Return [X, Y] of the center of cell containing provided text 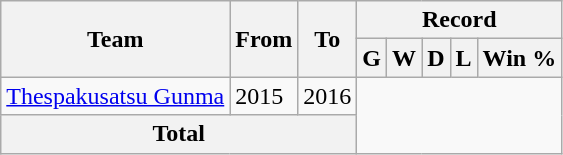
From [264, 39]
Total [179, 134]
L [464, 58]
2015 [264, 96]
Win % [520, 58]
Thespakusatsu Gunma [116, 96]
W [404, 58]
Record [460, 20]
To [328, 39]
G [372, 58]
D [436, 58]
2016 [328, 96]
Team [116, 39]
